Locate the cell with the specified text and output its (x, y) center coordinate. 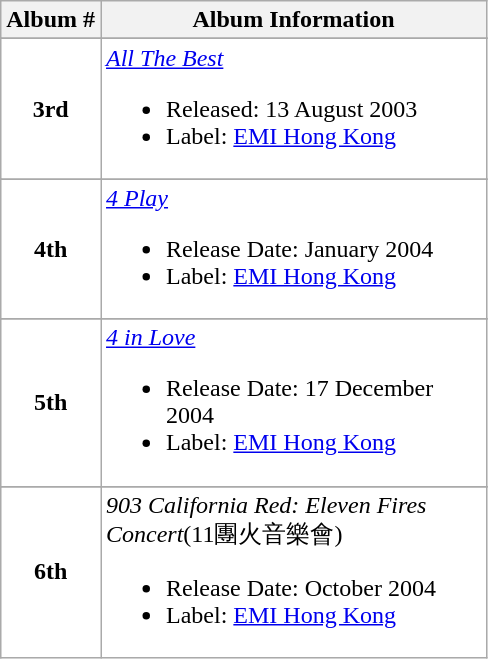
5th (51, 402)
3rd (51, 109)
Album # (51, 20)
Album Information (293, 20)
All The BestReleased: 13 August 2003Label: EMI Hong Kong (293, 109)
903 California Red: Eleven Fires Concert(11團火音樂會)Release Date: October 2004Label: EMI Hong Kong (293, 572)
4 PlayRelease Date: January 2004Label: EMI Hong Kong (293, 249)
4 in LoveRelease Date: 17 December 2004Label: EMI Hong Kong (293, 402)
4th (51, 249)
6th (51, 572)
